Return [X, Y] of the center of cell containing provided text 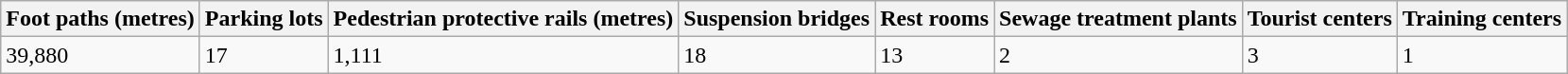
Parking lots [264, 19]
3 [1319, 55]
13 [935, 55]
18 [777, 55]
17 [264, 55]
Suspension bridges [777, 19]
2 [1119, 55]
1,111 [503, 55]
Foot paths (metres) [100, 19]
Rest rooms [935, 19]
1 [1482, 55]
Sewage treatment plants [1119, 19]
Training centers [1482, 19]
39,880 [100, 55]
Pedestrian protective rails (metres) [503, 19]
Tourist centers [1319, 19]
